Provide the (x, y) coordinate of the cell's center where the given text is located.  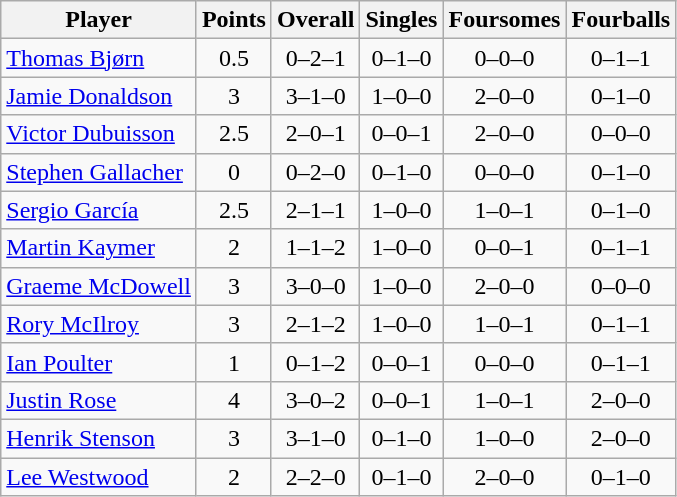
Points (234, 20)
Foursomes (504, 20)
Stephen Gallacher (99, 172)
0–2–0 (315, 172)
4 (234, 400)
0 (234, 172)
Graeme McDowell (99, 286)
2–1–1 (315, 210)
Henrik Stenson (99, 438)
Thomas Bjørn (99, 58)
0–1–2 (315, 362)
Victor Dubuisson (99, 134)
3–0–0 (315, 286)
Justin Rose (99, 400)
2–2–0 (315, 477)
Fourballs (621, 20)
Singles (402, 20)
Player (99, 20)
Martin Kaymer (99, 248)
Sergio García (99, 210)
Overall (315, 20)
0.5 (234, 58)
1–1–2 (315, 248)
Jamie Donaldson (99, 96)
Rory McIlroy (99, 324)
Ian Poulter (99, 362)
2–0–1 (315, 134)
Lee Westwood (99, 477)
1 (234, 362)
0–2–1 (315, 58)
2–1–2 (315, 324)
3–0–2 (315, 400)
